Identify which cell holds the provided text, then report its [X, Y] central coordinate. 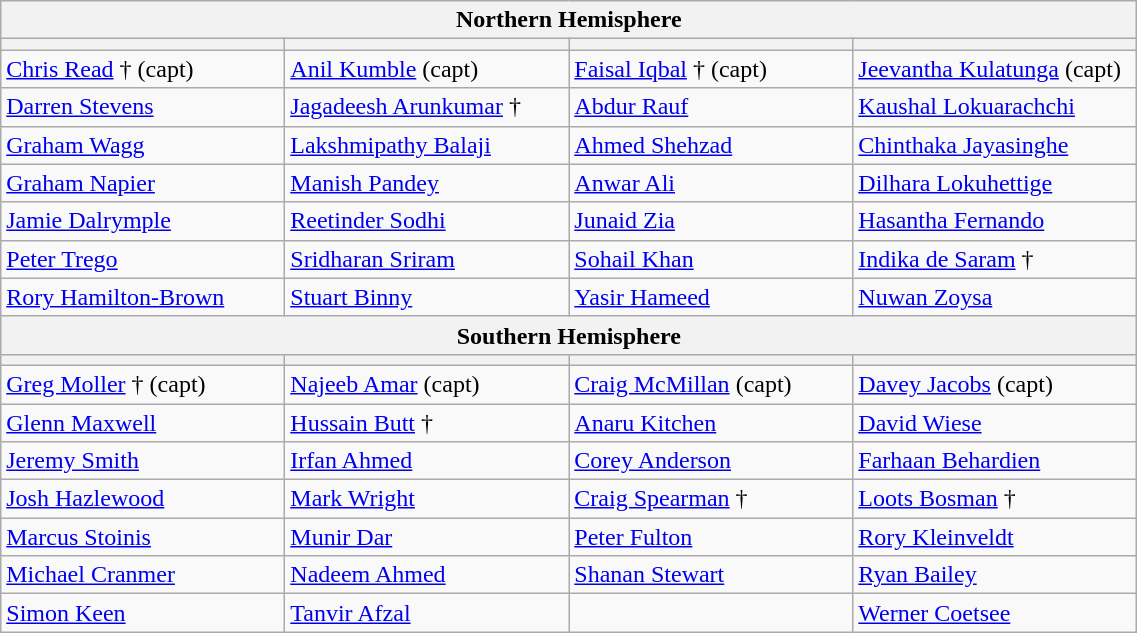
Jeremy Smith [143, 461]
Kaushal Lokuarachchi [995, 107]
Peter Trego [143, 259]
Indika de Saram † [995, 259]
Jamie Dalrymple [143, 221]
Chris Read † (capt) [143, 69]
Northern Hemisphere [569, 20]
Jeevantha Kulatunga (capt) [995, 69]
Farhaan Behardien [995, 461]
Manish Pandey [427, 183]
Rory Kleinveldt [995, 537]
Greg Moller † (capt) [143, 384]
Simon Keen [143, 613]
Reetinder Sodhi [427, 221]
Shanan Stewart [711, 575]
Najeeb Amar (capt) [427, 384]
Loots Bosman † [995, 499]
Michael Cranmer [143, 575]
David Wiese [995, 423]
Graham Napier [143, 183]
Marcus Stoinis [143, 537]
Tanvir Afzal [427, 613]
Mark Wright [427, 499]
Werner Coetsee [995, 613]
Nuwan Zoysa [995, 297]
Ryan Bailey [995, 575]
Anil Kumble (capt) [427, 69]
Hasantha Fernando [995, 221]
Sohail Khan [711, 259]
Graham Wagg [143, 145]
Josh Hazlewood [143, 499]
Jagadeesh Arunkumar † [427, 107]
Peter Fulton [711, 537]
Stuart Binny [427, 297]
Abdur Rauf [711, 107]
Lakshmipathy Balaji [427, 145]
Anwar Ali [711, 183]
Rory Hamilton-Brown [143, 297]
Irfan Ahmed [427, 461]
Glenn Maxwell [143, 423]
Nadeem Ahmed [427, 575]
Ahmed Shehzad [711, 145]
Faisal Iqbal † (capt) [711, 69]
Yasir Hameed [711, 297]
Hussain Butt † [427, 423]
Darren Stevens [143, 107]
Sridharan Sriram [427, 259]
Junaid Zia [711, 221]
Dilhara Lokuhettige [995, 183]
Chinthaka Jayasinghe [995, 145]
Munir Dar [427, 537]
Anaru Kitchen [711, 423]
Corey Anderson [711, 461]
Craig McMillan (capt) [711, 384]
Craig Spearman † [711, 499]
Southern Hemisphere [569, 335]
Davey Jacobs (capt) [995, 384]
